Detect which cell encompasses the target text, then output its (x, y) center coordinate. 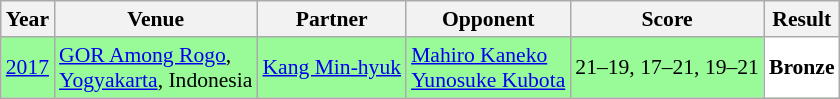
GOR Among Rogo,Yogyakarta, Indonesia (156, 68)
Opponent (488, 19)
Mahiro Kaneko Yunosuke Kubota (488, 68)
21–19, 17–21, 19–21 (667, 68)
Partner (332, 19)
2017 (28, 68)
Score (667, 19)
Result (802, 19)
Year (28, 19)
Venue (156, 19)
Bronze (802, 68)
Kang Min-hyuk (332, 68)
